Locate the cell with the specified text and output its [x, y] center coordinate. 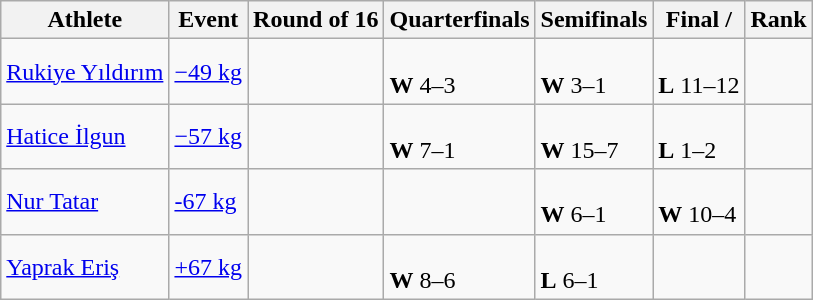
Nur Tatar [85, 202]
W 4–3 [460, 72]
−57 kg [208, 136]
Rank [778, 20]
W 10–4 [699, 202]
Hatice İlgun [85, 136]
L 6–1 [594, 266]
Event [208, 20]
Rukiye Yıldırım [85, 72]
+67 kg [208, 266]
Semifinals [594, 20]
W 7–1 [460, 136]
W 8–6 [460, 266]
W 15–7 [594, 136]
-67 kg [208, 202]
W 3–1 [594, 72]
−49 kg [208, 72]
Yaprak Eriş [85, 266]
Quarterfinals [460, 20]
Final / [699, 20]
Athlete [85, 20]
L 11–12 [699, 72]
L 1–2 [699, 136]
Round of 16 [316, 20]
W 6–1 [594, 202]
